Capture the cell that displays the provided text and extract its [x, y] central coordinate. 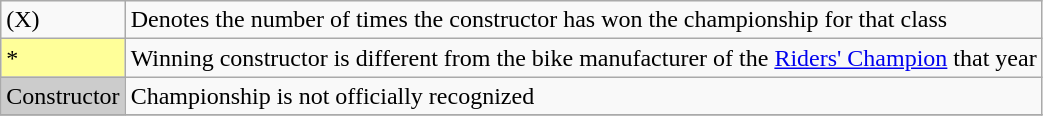
(X) [63, 20]
Constructor [63, 96]
Winning constructor is different from the bike manufacturer of the Riders' Champion that year [584, 58]
Championship is not officially recognized [584, 96]
Denotes the number of times the constructor has won the championship for that class [584, 20]
* [63, 58]
